Detect which cell encompasses the target text, then output its [x, y] center coordinate. 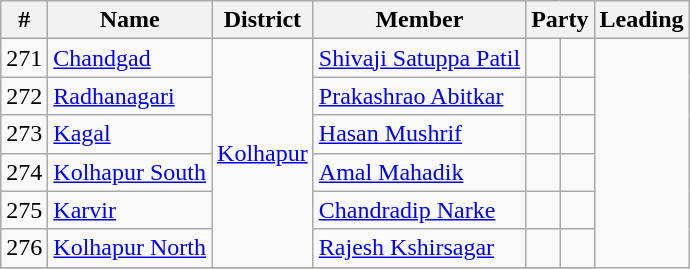
Hasan Mushrif [419, 134]
Party [560, 20]
Leading [642, 20]
Chandradip Narke [419, 210]
Member [419, 20]
Kagal [130, 134]
Radhanagari [130, 96]
Rajesh Kshirsagar [419, 248]
Prakashrao Abitkar [419, 96]
Name [130, 20]
# [24, 20]
Chandgad [130, 58]
Shivaji Satuppa Patil [419, 58]
272 [24, 96]
Kolhapur [263, 153]
274 [24, 172]
271 [24, 58]
Kolhapur South [130, 172]
Kolhapur North [130, 248]
276 [24, 248]
273 [24, 134]
District [263, 20]
Karvir [130, 210]
275 [24, 210]
Amal Mahadik [419, 172]
